Identify which cell holds the provided text, then report its (x, y) central coordinate. 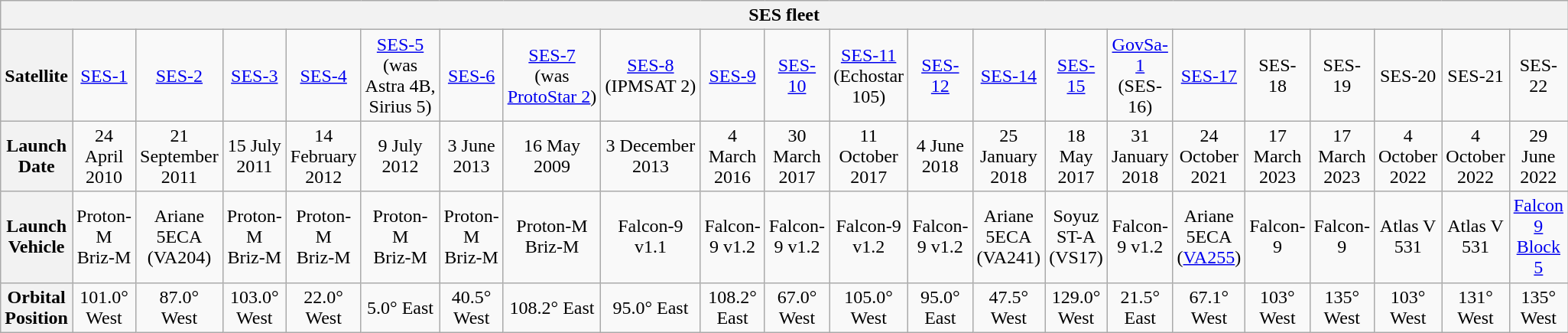
SES-5(was Astra 4B, Sirius 5) (401, 75)
SES-1 (104, 75)
9 July 2012 (401, 156)
67.1° West (1209, 308)
SES-3 (254, 75)
21.5° East (1140, 308)
5.0° East (401, 308)
24 April 2010 (104, 156)
SES-6 (471, 75)
SES-10 (797, 75)
47.5° West (1009, 308)
25 January 2018 (1009, 156)
Falcon 9 Block 5 (1538, 237)
SES-7(was ProtoStar 2) (552, 75)
Launch Date (37, 156)
SES-14 (1009, 75)
14 February 2012 (323, 156)
4 June 2018 (940, 156)
31 January 2018 (1140, 156)
Soyuz ST-A(VS17) (1076, 237)
Ariane 5ECA(VA204) (180, 237)
67.0° West (797, 308)
131° West (1475, 308)
SES-2 (180, 75)
SES-22 (1538, 75)
3 June 2013 (471, 156)
3 December 2013 (651, 156)
SES-8 (IPMSAT 2) (651, 75)
15 July 2011 (254, 156)
SES-18 (1277, 75)
105.0° West (868, 308)
SES-17 (1209, 75)
SES-15 (1076, 75)
30 March 2017 (797, 156)
Launch Vehicle (37, 237)
SES-20 (1407, 75)
16 May 2009 (552, 156)
SES-12 (940, 75)
SES-9 (732, 75)
87.0° West (180, 308)
SES fleet (784, 15)
SES-4 (323, 75)
GovSa-1(SES-16) (1140, 75)
11 October 2017 (868, 156)
SES-19 (1342, 75)
22.0° West (323, 308)
Satellite (37, 75)
Falcon-9 v1.1 (651, 237)
18 May 2017 (1076, 156)
21 September 2011 (180, 156)
24 October 2021 (1209, 156)
40.5° West (471, 308)
4 March 2016 (732, 156)
129.0° West (1076, 308)
SES-21 (1475, 75)
Ariane 5ECA(VA241) (1009, 237)
29 June 2022 (1538, 156)
Orbital Position (37, 308)
SES-11(Echostar 105) (868, 75)
103.0° West (254, 308)
Ariane 5ECA(VA255) (1209, 237)
101.0° West (104, 308)
